Determine the [x, y] coordinate at the center of the cell enclosing the given text.  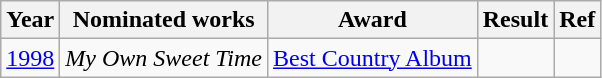
Year [30, 20]
My Own Sweet Time [164, 58]
1998 [30, 58]
Result [515, 20]
Ref [578, 20]
Award [373, 20]
Best Country Album [373, 58]
Nominated works [164, 20]
